Return (x, y) of the center of cell containing provided text 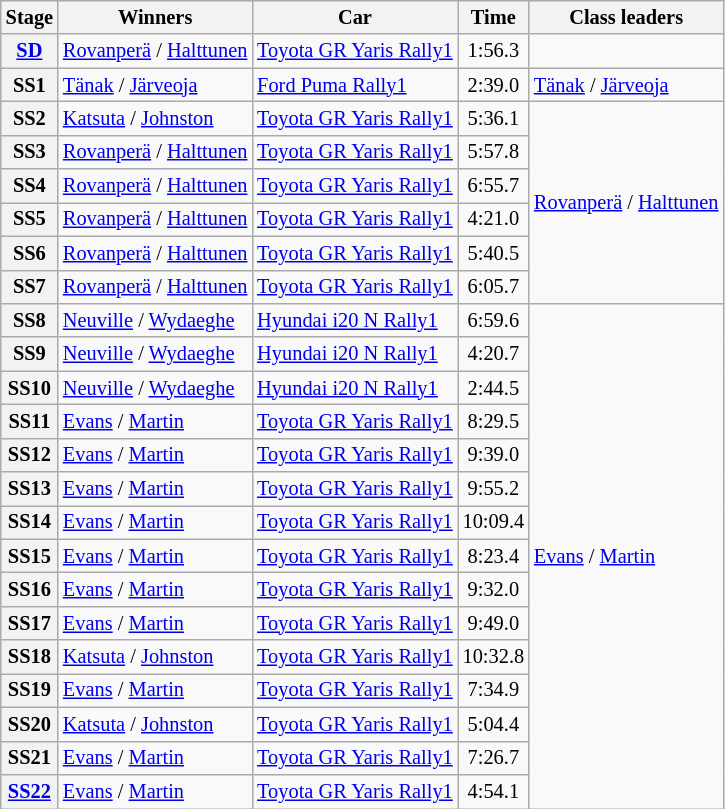
SS6 (30, 253)
SD (30, 51)
9:55.2 (494, 489)
SS7 (30, 287)
SS21 (30, 758)
8:29.5 (494, 421)
Class leaders (626, 17)
SS4 (30, 186)
9:49.0 (494, 623)
SS16 (30, 589)
6:55.7 (494, 186)
9:39.0 (494, 455)
SS18 (30, 657)
6:59.6 (494, 320)
Time (494, 17)
SS2 (30, 118)
6:05.7 (494, 287)
1:56.3 (494, 51)
SS10 (30, 388)
4:54.1 (494, 791)
4:21.0 (494, 219)
SS14 (30, 522)
SS8 (30, 320)
SS15 (30, 556)
7:34.9 (494, 690)
Winners (155, 17)
SS17 (30, 623)
SS1 (30, 85)
Car (354, 17)
SS12 (30, 455)
SS20 (30, 724)
Stage (30, 17)
5:40.5 (494, 253)
SS11 (30, 421)
7:26.7 (494, 758)
SS9 (30, 354)
5:04.4 (494, 724)
2:44.5 (494, 388)
2:39.0 (494, 85)
5:36.1 (494, 118)
SS13 (30, 489)
SS19 (30, 690)
8:23.4 (494, 556)
10:09.4 (494, 522)
SS22 (30, 791)
SS3 (30, 152)
5:57.8 (494, 152)
Ford Puma Rally1 (354, 85)
10:32.8 (494, 657)
4:20.7 (494, 354)
SS5 (30, 219)
9:32.0 (494, 589)
